Output the (X, Y) coordinate of the center of the cell containing the given text.  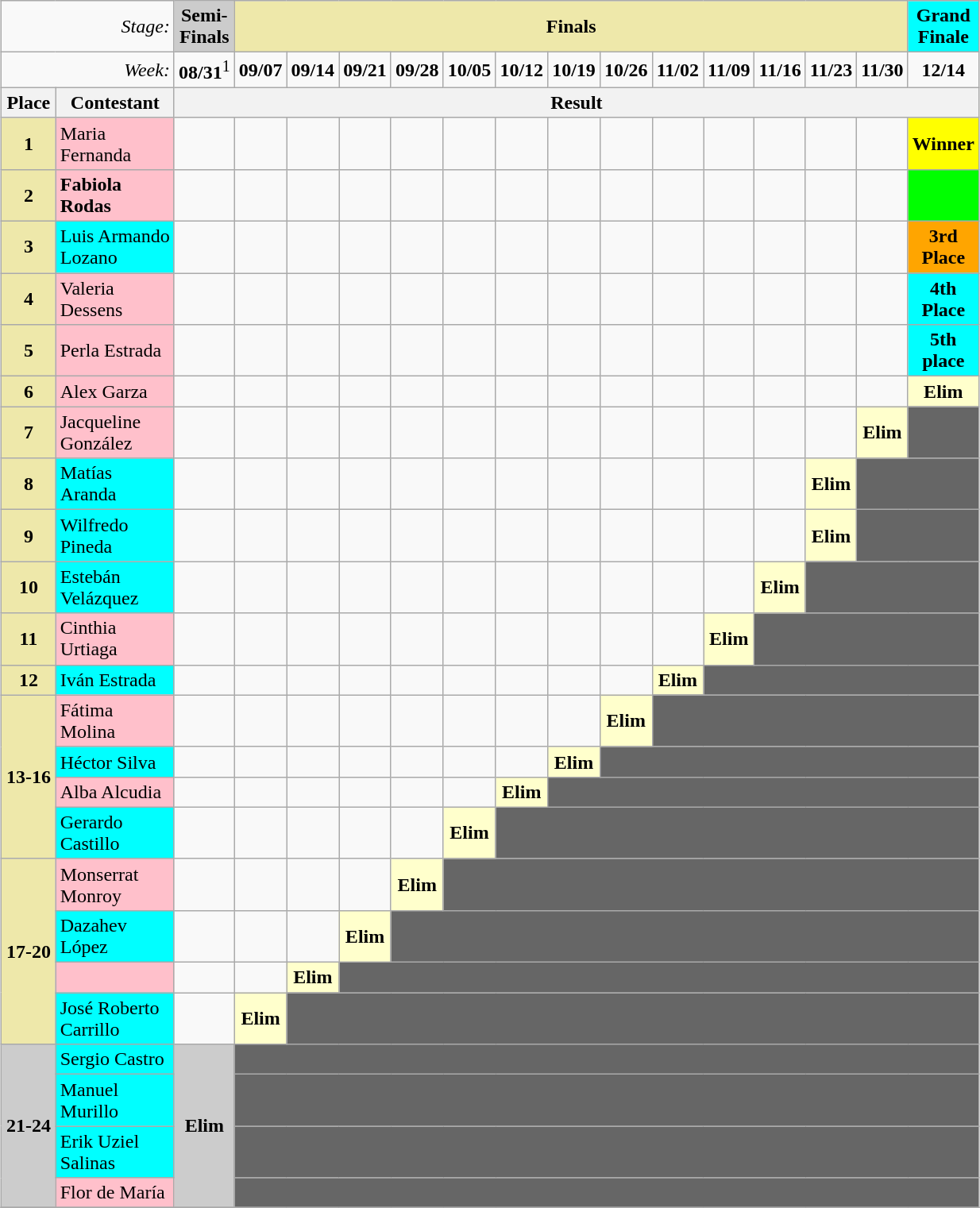
9 (29, 535)
2 (29, 195)
1 (29, 143)
Winner (943, 143)
8 (29, 484)
10/19 (574, 70)
Monserrat Monroy (114, 885)
Fátima Molina (114, 721)
Finals (571, 27)
Flor de María (114, 1193)
Dazahev López (114, 936)
11/09 (729, 70)
Grand Finale (943, 27)
09/21 (365, 70)
13-16 (29, 777)
7 (29, 432)
Contestant (114, 102)
12/14 (943, 70)
Manuel Murillo (114, 1101)
Week: (88, 70)
09/07 (260, 70)
José Roberto Carrillo (114, 1018)
10/12 (522, 70)
12 (29, 680)
Matías Aranda (114, 484)
Wilfredo Pineda (114, 535)
5 (29, 351)
Stage: (88, 27)
4th Place (943, 299)
Place (29, 102)
Maria Fernanda (114, 143)
17-20 (29, 951)
21-24 (29, 1126)
Estebán Velázquez (114, 588)
08/311 (204, 70)
4 (29, 299)
10/26 (626, 70)
Alex Garza (114, 392)
10 (29, 588)
Valeria Dessens (114, 299)
Luis Armando Lozano (114, 248)
6 (29, 392)
Semi-Finals (204, 27)
Sergio Castro (114, 1059)
11 (29, 639)
Alba Alcudia (114, 792)
11/02 (677, 70)
Cinthia Urtiaga (114, 639)
Iván Estrada (114, 680)
Perla Estrada (114, 351)
Fabiola Rodas (114, 195)
5th place (943, 351)
11/23 (831, 70)
11/16 (780, 70)
3rd Place (943, 248)
Gerardo Castillo (114, 832)
09/28 (417, 70)
11/30 (882, 70)
10/05 (469, 70)
3 (29, 248)
Héctor Silva (114, 762)
Jacqueline González (114, 432)
Result (577, 102)
Erik Uziel Salinas (114, 1152)
09/14 (313, 70)
